Find where the given text appears and provide that cell's center as (x, y) coordinate. 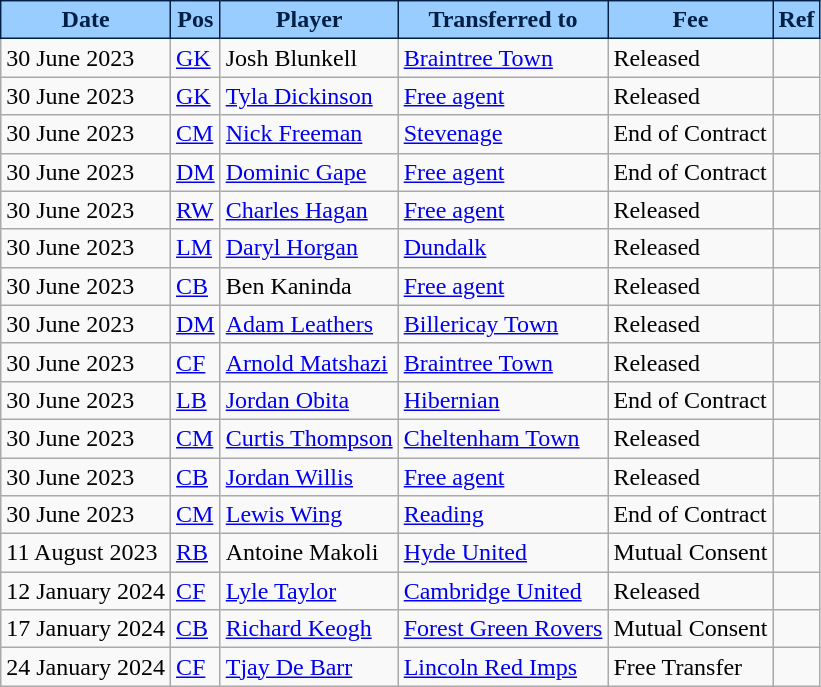
Free Transfer (690, 667)
Nick Freeman (309, 134)
Ben Kaninda (309, 286)
RW (195, 210)
Hibernian (503, 400)
Reading (503, 515)
11 August 2023 (86, 553)
Dominic Gape (309, 172)
24 January 2024 (86, 667)
Lincoln Red Imps (503, 667)
Date (86, 20)
Forest Green Rovers (503, 629)
Arnold Matshazi (309, 362)
Hyde United (503, 553)
LB (195, 400)
Daryl Horgan (309, 248)
Stevenage (503, 134)
Pos (195, 20)
Jordan Obita (309, 400)
17 January 2024 (86, 629)
Cheltenham Town (503, 438)
LM (195, 248)
Ref (796, 20)
Curtis Thompson (309, 438)
Charles Hagan (309, 210)
Antoine Makoli (309, 553)
Billericay Town (503, 324)
Fee (690, 20)
Transferred to (503, 20)
Lewis Wing (309, 515)
Richard Keogh (309, 629)
Tyla Dickinson (309, 96)
Josh Blunkell (309, 58)
Player (309, 20)
RB (195, 553)
Adam Leathers (309, 324)
Lyle Taylor (309, 591)
Tjay De Barr (309, 667)
Cambridge United (503, 591)
Jordan Willis (309, 477)
12 January 2024 (86, 591)
Dundalk (503, 248)
